Detect which cell encompasses the target text, then output its [x, y] center coordinate. 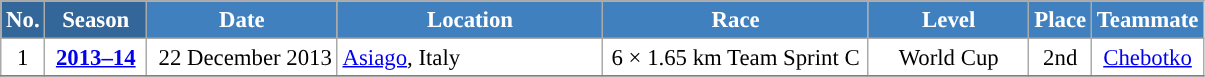
1 [23, 58]
22 December 2013 [242, 58]
Race [736, 20]
Asiago, Italy [470, 58]
World Cup [948, 58]
Chebotko [1147, 58]
2013–14 [96, 58]
Location [470, 20]
6 × 1.65 km Team Sprint C [736, 58]
Teammate [1147, 20]
Level [948, 20]
Date [242, 20]
No. [23, 20]
2nd [1060, 58]
Place [1060, 20]
Season [96, 20]
